Find where the given text appears and provide that cell's center as (x, y) coordinate. 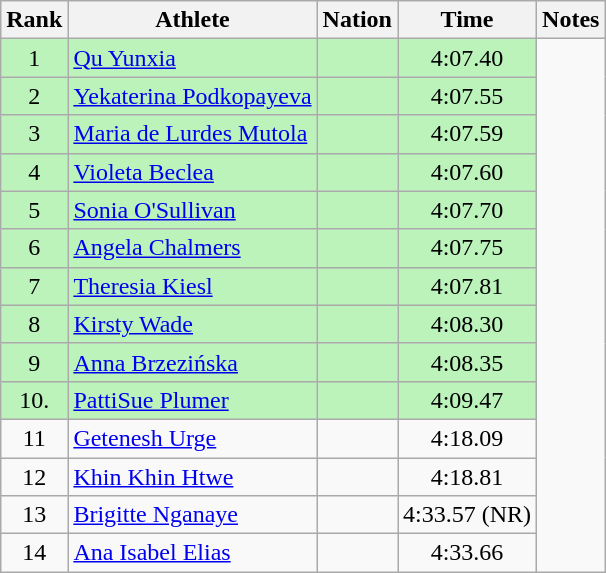
Getenesh Urge (192, 438)
4:07.60 (468, 172)
4:18.81 (468, 477)
4:08.30 (468, 324)
4:07.59 (468, 134)
4:18.09 (468, 438)
Theresia Kiesl (192, 286)
Yekaterina Podkopayeva (192, 96)
8 (34, 324)
Angela Chalmers (192, 248)
4:33.66 (468, 553)
4:08.35 (468, 362)
2 (34, 96)
7 (34, 286)
Khin Khin Htwe (192, 477)
Qu Yunxia (192, 58)
Sonia O'Sullivan (192, 210)
1 (34, 58)
14 (34, 553)
3 (34, 134)
4:33.57 (NR) (468, 515)
6 (34, 248)
Kirsty Wade (192, 324)
4:07.81 (468, 286)
Nation (357, 20)
5 (34, 210)
4:09.47 (468, 400)
4:07.55 (468, 96)
10. (34, 400)
11 (34, 438)
4:07.75 (468, 248)
Ana Isabel Elias (192, 553)
Time (468, 20)
Notes (571, 20)
Violeta Beclea (192, 172)
13 (34, 515)
9 (34, 362)
4 (34, 172)
PattiSue Plumer (192, 400)
4:07.70 (468, 210)
Rank (34, 20)
Anna Brzezińska (192, 362)
4:07.40 (468, 58)
12 (34, 477)
Maria de Lurdes Mutola (192, 134)
Brigitte Nganaye (192, 515)
Athlete (192, 20)
